Search for the cell housing the specified text and yield its [x, y] center coordinate. 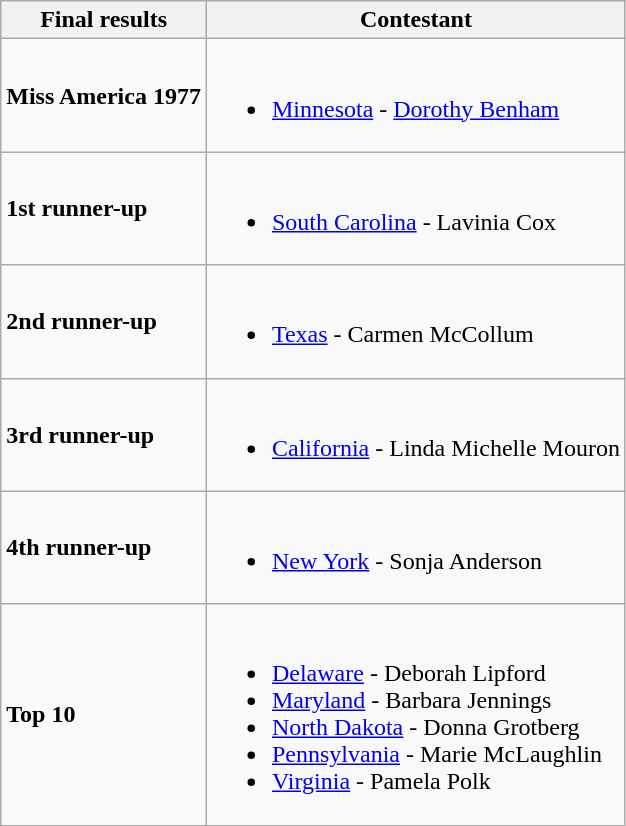
Contestant [416, 20]
Delaware - Deborah Lipford Maryland - Barbara Jennings North Dakota - Donna Grotberg Pennsylvania - Marie McLaughlin Virginia - Pamela Polk [416, 714]
3rd runner-up [104, 434]
Final results [104, 20]
California - Linda Michelle Mouron [416, 434]
1st runner-up [104, 208]
4th runner-up [104, 548]
Minnesota - Dorothy Benham [416, 96]
2nd runner-up [104, 322]
Top 10 [104, 714]
New York - Sonja Anderson [416, 548]
Miss America 1977 [104, 96]
South Carolina - Lavinia Cox [416, 208]
Texas - Carmen McCollum [416, 322]
